Locate the cell with the specified text and output its [x, y] center coordinate. 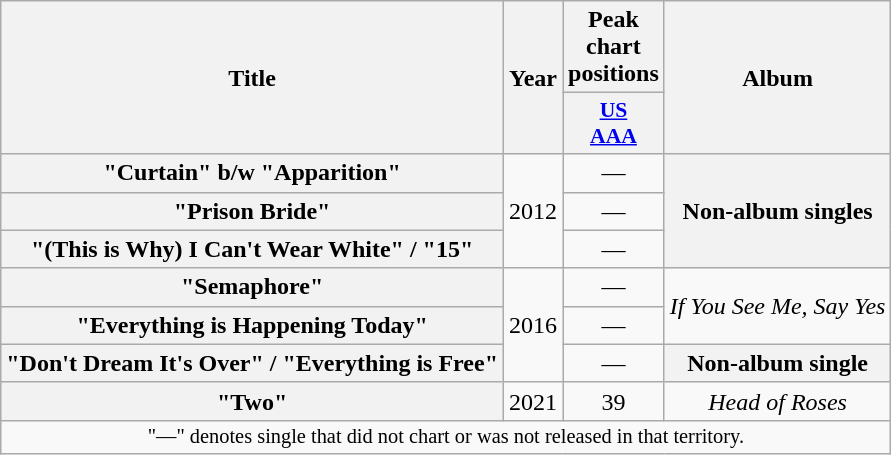
2021 [532, 401]
If You See Me, Say Yes [778, 306]
"Semaphore" [252, 287]
Peak chart positions [614, 47]
"(This is Why) I Can't Wear White" / "15" [252, 249]
"Everything is Happening Today" [252, 325]
Year [532, 78]
Head of Roses [778, 401]
"Two" [252, 401]
39 [614, 401]
2016 [532, 325]
Non-album singles [778, 211]
"Curtain" b/w "Apparition" [252, 173]
Non-album single [778, 363]
2012 [532, 211]
Album [778, 78]
"Don't Dream It's Over" / "Everything is Free" [252, 363]
Title [252, 78]
USAAA [614, 124]
"Prison Bride" [252, 211]
"—" denotes single that did not chart or was not released in that territory. [446, 437]
